Return the (x, y) coordinate for the center point of the cell that contains the specified text.  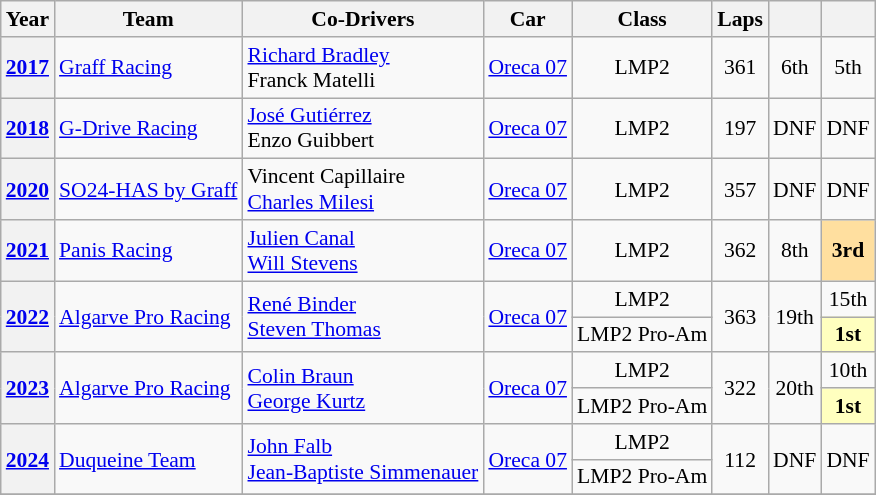
John Falb Jean-Baptiste Simmenauer (362, 460)
Graff Racing (148, 68)
8th (794, 250)
2017 (28, 68)
322 (740, 388)
Julien Canal Will Stevens (362, 250)
2023 (28, 388)
2020 (28, 190)
René Binder Steven Thomas (362, 316)
Class (642, 19)
Colin Braun George Kurtz (362, 388)
362 (740, 250)
5th (848, 68)
Panis Racing (148, 250)
3rd (848, 250)
2024 (28, 460)
361 (740, 68)
2018 (28, 128)
Vincent Capillaire Charles Milesi (362, 190)
197 (740, 128)
José Gutiérrez Enzo Guibbert (362, 128)
10th (848, 371)
357 (740, 190)
Richard Bradley Franck Matelli (362, 68)
Year (28, 19)
Co-Drivers (362, 19)
15th (848, 299)
20th (794, 388)
SO24-HAS by Graff (148, 190)
6th (794, 68)
Car (528, 19)
2022 (28, 316)
2021 (28, 250)
19th (794, 316)
Laps (740, 19)
Duqueine Team (148, 460)
Team (148, 19)
112 (740, 460)
363 (740, 316)
G-Drive Racing (148, 128)
